For the text-containing cell, return its midpoint in [x, y] coordinate format. 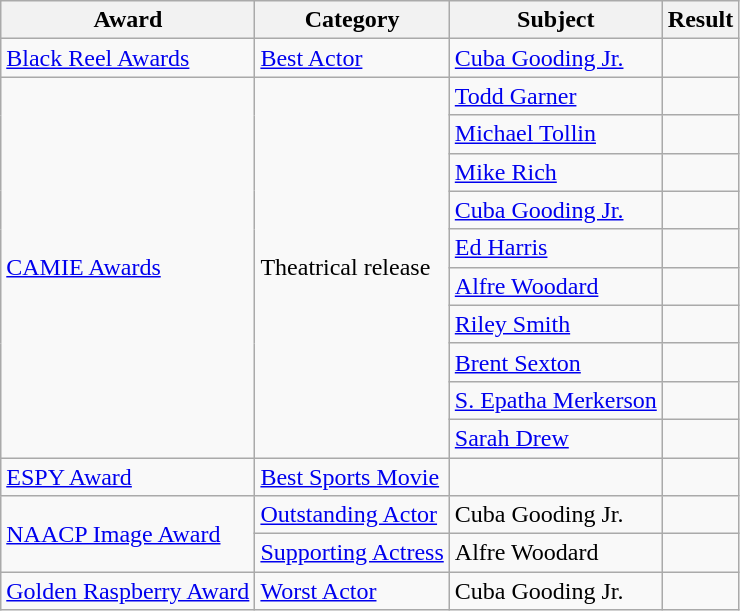
Theatrical release [352, 268]
Best Actor [352, 58]
ESPY Award [128, 477]
Worst Actor [352, 591]
Result [700, 20]
Riley Smith [556, 324]
Brent Sexton [556, 362]
Golden Raspberry Award [128, 591]
Supporting Actress [352, 553]
S. Epatha Merkerson [556, 400]
CAMIE Awards [128, 268]
Sarah Drew [556, 438]
NAACP Image Award [128, 534]
Black Reel Awards [128, 58]
Mike Rich [556, 172]
Outstanding Actor [352, 515]
Award [128, 20]
Subject [556, 20]
Michael Tollin [556, 134]
Best Sports Movie [352, 477]
Todd Garner [556, 96]
Category [352, 20]
Ed Harris [556, 248]
